Find where the given text appears and provide that cell's center as [x, y] coordinate. 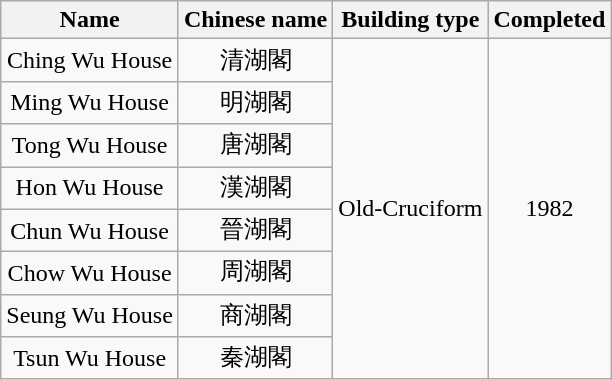
Seung Wu House [90, 316]
漢湖閣 [255, 188]
1982 [550, 209]
秦湖閣 [255, 358]
Chun Wu House [90, 230]
明湖閣 [255, 102]
Building type [410, 20]
Tsun Wu House [90, 358]
Chow Wu House [90, 274]
Chinese name [255, 20]
Ching Wu House [90, 60]
Name [90, 20]
Hon Wu House [90, 188]
Tong Wu House [90, 146]
清湖閣 [255, 60]
商湖閣 [255, 316]
周湖閣 [255, 274]
Old-Cruciform [410, 209]
Completed [550, 20]
Ming Wu House [90, 102]
晉湖閣 [255, 230]
唐湖閣 [255, 146]
